From the cell containing the given text, extract its center point as (X, Y) coordinate. 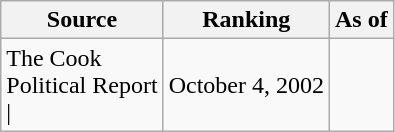
October 4, 2002 (246, 85)
Ranking (246, 20)
The CookPolitical Report| (82, 85)
As of (361, 20)
Source (82, 20)
